Return the (x, y) coordinate for the center point of the cell that contains the specified text.  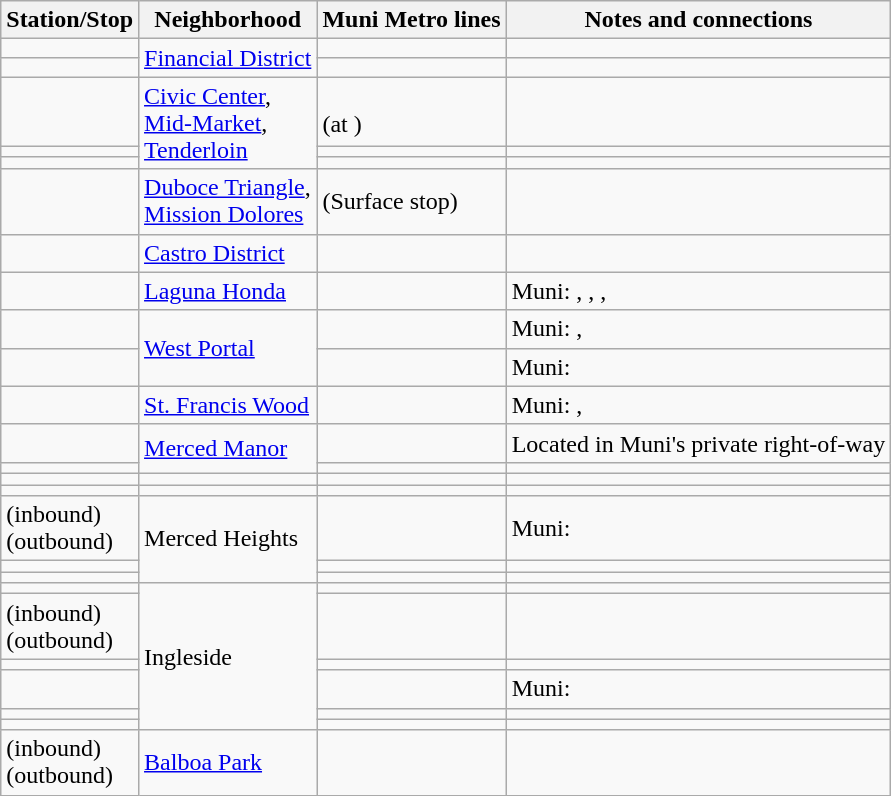
Neighborhood (228, 20)
Muni Metro lines (412, 20)
West Portal (228, 348)
Castro District (228, 253)
Balboa Park (228, 762)
(at ) (412, 112)
(Surface stop) (412, 202)
Civic Center,Mid-Market,Tenderloin (228, 123)
Notes and connections (698, 20)
Merced Heights (228, 540)
Merced Manor (228, 448)
Financial District (228, 58)
St. Francis Wood (228, 405)
Muni: , , , (698, 291)
Duboce Triangle,Mission Dolores (228, 202)
Located in Muni's private right-of-way (698, 443)
Station/Stop (70, 20)
Laguna Honda (228, 291)
Ingleside (228, 656)
